Output the (X, Y) coordinate of the center of the cell containing the given text.  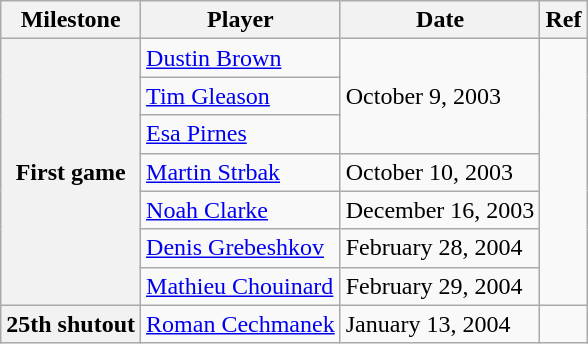
Roman Cechmanek (241, 324)
Mathieu Chouinard (241, 286)
25th shutout (71, 324)
October 9, 2003 (440, 96)
January 13, 2004 (440, 324)
Esa Pirnes (241, 134)
February 28, 2004 (440, 248)
Denis Grebeshkov (241, 248)
Dustin Brown (241, 58)
Martin Strbak (241, 172)
October 10, 2003 (440, 172)
Date (440, 20)
Ref (564, 20)
First game (71, 172)
December 16, 2003 (440, 210)
Noah Clarke (241, 210)
February 29, 2004 (440, 286)
Player (241, 20)
Milestone (71, 20)
Tim Gleason (241, 96)
